Determine the [X, Y] coordinate at the center of the cell enclosing the given text.  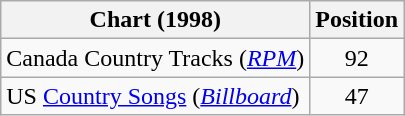
Chart (1998) [156, 20]
Position [357, 20]
Canada Country Tracks (RPM) [156, 58]
92 [357, 58]
47 [357, 96]
US Country Songs (Billboard) [156, 96]
